Find where the given text appears and provide that cell's center as [x, y] coordinate. 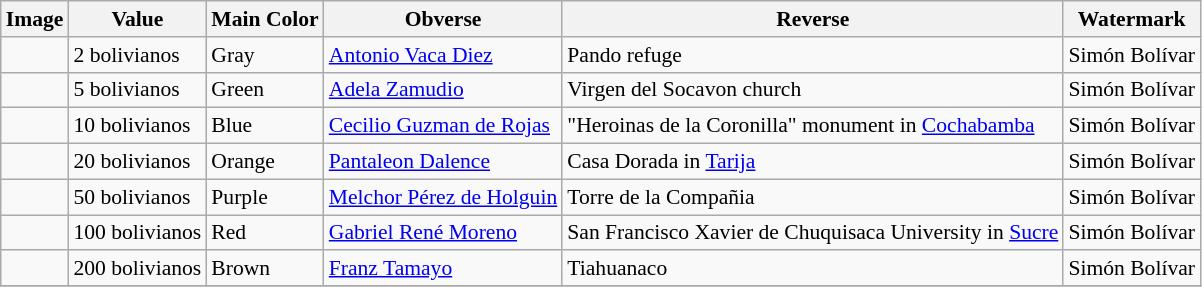
Purple [264, 197]
Green [264, 90]
Antonio Vaca Diez [444, 55]
Red [264, 233]
Reverse [812, 19]
Pando refuge [812, 55]
50 bolivianos [137, 197]
10 bolivianos [137, 126]
Tiahuanaco [812, 269]
Casa Dorada in Tarija [812, 162]
Main Color [264, 19]
Image [35, 19]
Brown [264, 269]
Watermark [1132, 19]
Orange [264, 162]
Virgen del Socavon church [812, 90]
Torre de la Compañia [812, 197]
Franz Tamayo [444, 269]
2 bolivianos [137, 55]
Gabriel René Moreno [444, 233]
Cecilio Guzman de Rojas [444, 126]
Obverse [444, 19]
20 bolivianos [137, 162]
Adela Zamudio [444, 90]
Value [137, 19]
Pantaleon Dalence [444, 162]
"Heroinas de la Coronilla" monument in Cochabamba [812, 126]
San Francisco Xavier de Chuquisaca University in Sucre [812, 233]
Gray [264, 55]
Melchor Pérez de Holguin [444, 197]
5 bolivianos [137, 90]
Blue [264, 126]
200 bolivianos [137, 269]
100 bolivianos [137, 233]
